Find where the given text appears and provide that cell's center as [x, y] coordinate. 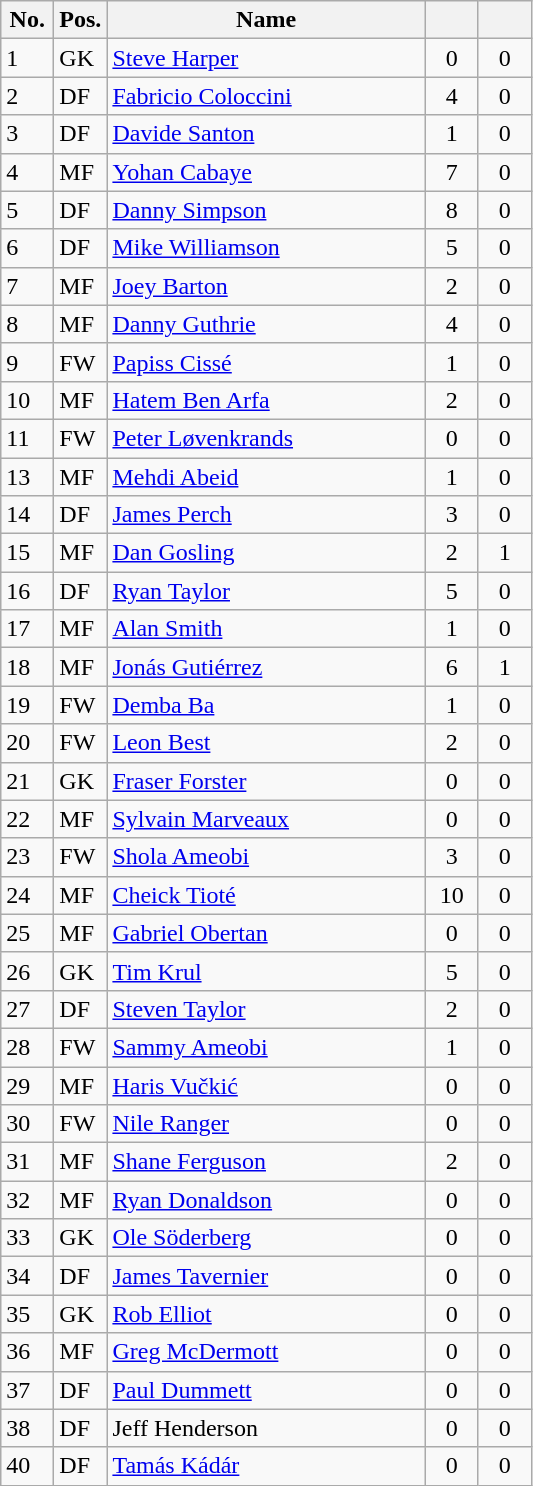
13 [28, 477]
James Tavernier [266, 1276]
Cheick Tioté [266, 895]
Ryan Taylor [266, 591]
Nile Ranger [266, 1124]
Mehdi Abeid [266, 477]
Jeff Henderson [266, 1428]
22 [28, 819]
Steve Harper [266, 58]
Sylvain Marveaux [266, 819]
30 [28, 1124]
Yohan Cabaye [266, 172]
Peter Løvenkrands [266, 438]
11 [28, 438]
33 [28, 1238]
Sammy Ameobi [266, 1047]
Joey Barton [266, 286]
Leon Best [266, 743]
No. [28, 20]
Paul Dummett [266, 1390]
29 [28, 1085]
Fabricio Coloccini [266, 96]
Hatem Ben Arfa [266, 400]
Dan Gosling [266, 553]
Demba Ba [266, 705]
Tamás Kádár [266, 1466]
Name [266, 20]
36 [28, 1352]
Haris Vučkić [266, 1085]
37 [28, 1390]
9 [28, 362]
19 [28, 705]
24 [28, 895]
James Perch [266, 515]
Greg McDermott [266, 1352]
38 [28, 1428]
Gabriel Obertan [266, 933]
26 [28, 971]
Steven Taylor [266, 1009]
35 [28, 1314]
Shane Ferguson [266, 1162]
34 [28, 1276]
Rob Elliot [266, 1314]
21 [28, 781]
Danny Guthrie [266, 324]
31 [28, 1162]
Ryan Donaldson [266, 1200]
16 [28, 591]
15 [28, 553]
Davide Santon [266, 134]
Danny Simpson [266, 210]
Papiss Cissé [266, 362]
18 [28, 667]
40 [28, 1466]
14 [28, 515]
27 [28, 1009]
Shola Ameobi [266, 857]
Jonás Gutiérrez [266, 667]
25 [28, 933]
32 [28, 1200]
Mike Williamson [266, 248]
Alan Smith [266, 629]
Pos. [80, 20]
17 [28, 629]
Ole Söderberg [266, 1238]
Fraser Forster [266, 781]
20 [28, 743]
28 [28, 1047]
23 [28, 857]
Tim Krul [266, 971]
